Return [x, y] of the center of cell containing provided text 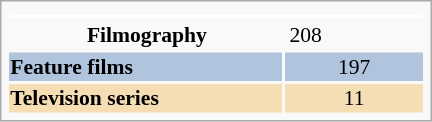
11 [354, 98]
197 [354, 66]
Filmography [147, 35]
Feature films [146, 66]
Television series [146, 98]
208 [356, 35]
